Pinpoint the cell where the given text exists, returning its [x, y] midpoint coordinate. 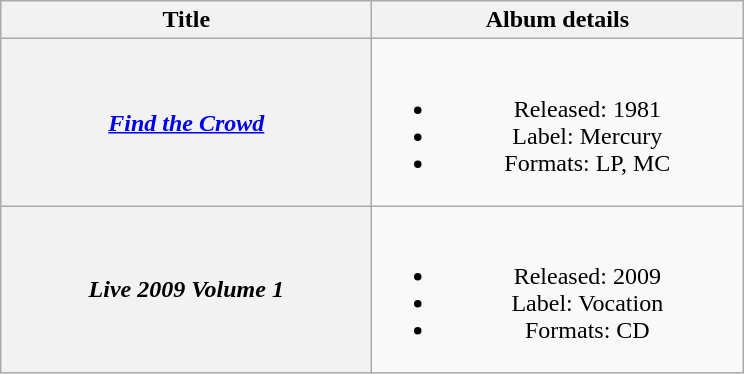
Released: 1981Label: MercuryFormats: LP, MC [558, 122]
Title [186, 20]
Live 2009 Volume 1 [186, 290]
Released: 2009Label: VocationFormats: CD [558, 290]
Album details [558, 20]
Find the Crowd [186, 122]
